Identify which cell holds the provided text, then report its [X, Y] central coordinate. 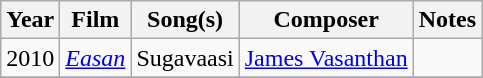
Notes [447, 20]
James Vasanthan [326, 58]
2010 [30, 58]
Sugavaasi [185, 58]
Song(s) [185, 20]
Composer [326, 20]
Film [96, 20]
Year [30, 20]
Easan [96, 58]
